Search for the cell housing the specified text and yield its (X, Y) center coordinate. 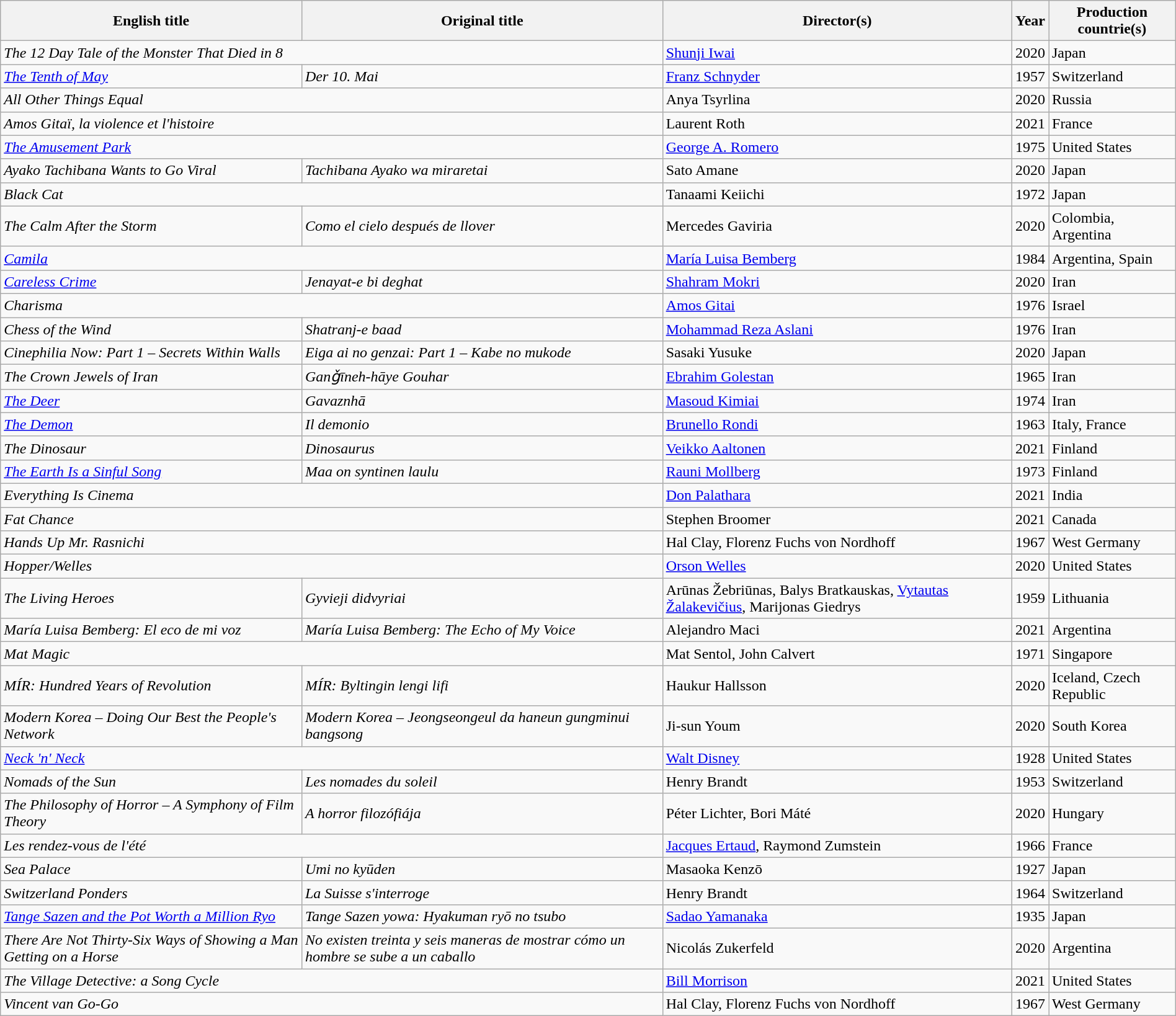
Hands Up Mr. Rasnichi (331, 543)
Anya Tsyrlina (837, 100)
1935 (1030, 916)
Ji-sun Youm (837, 726)
Original title (482, 21)
The Calm After the Storm (151, 226)
1974 (1030, 401)
The Dinosaur (151, 448)
Everything Is Cinema (331, 495)
Amos Gitai (837, 305)
Dinosaurus (482, 448)
Director(s) (837, 21)
Mohammad Reza Aslani (837, 329)
Hopper/Welles (331, 566)
Black Cat (331, 194)
Ganǧīneh-hāye Gouhar (482, 377)
Tange Sazen and the Pot Worth a Million Ryo (151, 916)
1966 (1030, 845)
Brunello Rondi (837, 424)
Switzerland Ponders (151, 893)
Tachibana Ayako wa miraretai (482, 171)
The Village Detective: a Song Cycle (331, 981)
Gavaznhā (482, 401)
Colombia, Argentina (1111, 226)
Chess of the Wind (151, 329)
The Deer (151, 401)
Modern Korea – Doing Our Best the People's Network (151, 726)
Laurent Roth (837, 123)
Mat Sentol, John Calvert (837, 654)
Modern Korea – Jeongseongeul da haneun gungminui bangsong (482, 726)
Franz Schnyder (837, 76)
Como el cielo después de llover (482, 226)
Veikko Aaltonen (837, 448)
1959 (1030, 598)
Iceland, Czech Republic (1111, 686)
Péter Lichter, Bori Máté (837, 814)
María Luisa Bemberg: El eco de mi voz (151, 630)
No existen treinta y seis maneras de mostrar cómo un hombre se sube a un caballo (482, 948)
1971 (1030, 654)
Hungary (1111, 814)
Sasaki Yusuke (837, 353)
Amos Gitaï, la violence et l'histoire (331, 123)
1975 (1030, 147)
The Philosophy of Horror – A Symphony of Film Theory (151, 814)
India (1111, 495)
María Luisa Bemberg (837, 258)
The Earth Is a Sinful Song (151, 471)
Tanaami Keiichi (837, 194)
Year (1030, 21)
Sato Amane (837, 171)
1965 (1030, 377)
English title (151, 21)
Ayako Tachibana Wants to Go Viral (151, 171)
1927 (1030, 869)
Gyvieji didvyriai (482, 598)
Careless Crime (151, 282)
The Tenth of May (151, 76)
Der 10. Mai (482, 76)
Shatranj-e baad (482, 329)
María Luisa Bemberg: The Echo of My Voice (482, 630)
Nomads of the Sun (151, 782)
The 12 Day Tale of the Monster That Died in 8 (331, 53)
The Amusement Park (331, 147)
MÍR: Byltingin lengi lifi (482, 686)
La Suisse s'interroge (482, 893)
Bill Morrison (837, 981)
Vincent van Go-Go (331, 1004)
Jacques Ertaud, Raymond Zumstein (837, 845)
1957 (1030, 76)
Camila (331, 258)
Orson Welles (837, 566)
Sea Palace (151, 869)
Maa on syntinen laulu (482, 471)
Masoud Kimiai (837, 401)
Cinephilia Now: Part 1 – Secrets Within Walls (151, 353)
1984 (1030, 258)
Les rendez-vous de l'été (331, 845)
Shunji Iwai (837, 53)
The Crown Jewels of Iran (151, 377)
Mercedes Gaviria (837, 226)
Les nomades du soleil (482, 782)
Russia (1111, 100)
Shahram Mokri (837, 282)
Israel (1111, 305)
Sadao Yamanaka (837, 916)
Don Palathara (837, 495)
Rauni Mollberg (837, 471)
George A. Romero (837, 147)
Singapore (1111, 654)
Il demonio (482, 424)
Production countrie(s) (1111, 21)
Canada (1111, 519)
The Demon (151, 424)
1963 (1030, 424)
A horror filozófiája (482, 814)
The Living Heroes (151, 598)
Umi no kyūden (482, 869)
Haukur Hallsson (837, 686)
Argentina, Spain (1111, 258)
Arūnas Žebriūnas, Balys Bratkauskas, Vytautas Žalakevičius, Marijonas Giedrys (837, 598)
1928 (1030, 758)
All Other Things Equal (331, 100)
1953 (1030, 782)
Lithuania (1111, 598)
Tange Sazen yowa: Hyakuman ryō no tsubo (482, 916)
1972 (1030, 194)
Eiga ai no genzai: Part 1 – Kabe no mukode (482, 353)
Walt Disney (837, 758)
Masaoka Kenzō (837, 869)
Nicolás Zukerfeld (837, 948)
Italy, France (1111, 424)
South Korea (1111, 726)
Stephen Broomer (837, 519)
1964 (1030, 893)
Mat Magic (331, 654)
Fat Chance (331, 519)
Charisma (331, 305)
1973 (1030, 471)
Alejandro Maci (837, 630)
Ebrahim Golestan (837, 377)
Neck 'n' Neck (331, 758)
MÍR: Hundred Years of Revolution (151, 686)
There Are Not Thirty-Six Ways of Showing a Man Getting on a Horse (151, 948)
Jenayat-e bi deghat (482, 282)
